Find where the given text appears and provide that cell's center as [x, y] coordinate. 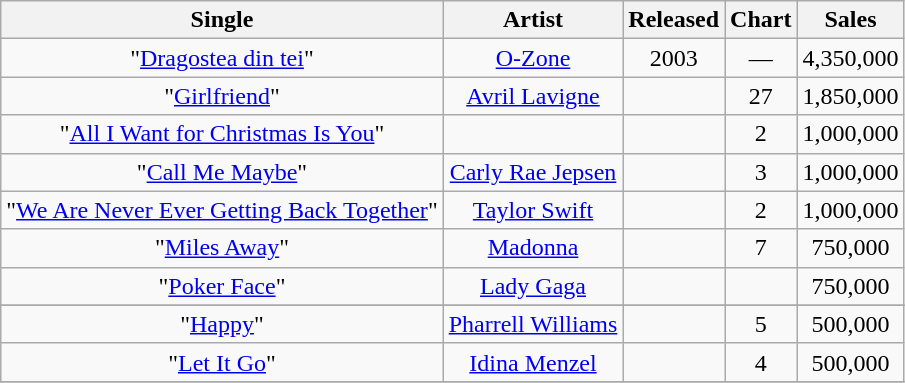
— [761, 58]
2003 [674, 58]
Released [674, 20]
Taylor Swift [533, 210]
5 [761, 324]
Carly Rae Jepsen [533, 172]
3 [761, 172]
Idina Menzel [533, 362]
Madonna [533, 248]
Lady Gaga [533, 286]
1,850,000 [850, 96]
O-Zone [533, 58]
Avril Lavigne [533, 96]
"Happy" [222, 324]
Sales [850, 20]
"Girlfriend" [222, 96]
"Miles Away" [222, 248]
Pharrell Williams [533, 324]
"We Are Never Ever Getting Back Together" [222, 210]
"All I Want for Christmas Is You" [222, 134]
27 [761, 96]
"Poker Face" [222, 286]
7 [761, 248]
4,350,000 [850, 58]
"Let It Go" [222, 362]
"Dragostea din tei" [222, 58]
Artist [533, 20]
4 [761, 362]
"Call Me Maybe" [222, 172]
Single [222, 20]
Chart [761, 20]
